For the text-containing cell, return its midpoint in (x, y) coordinate format. 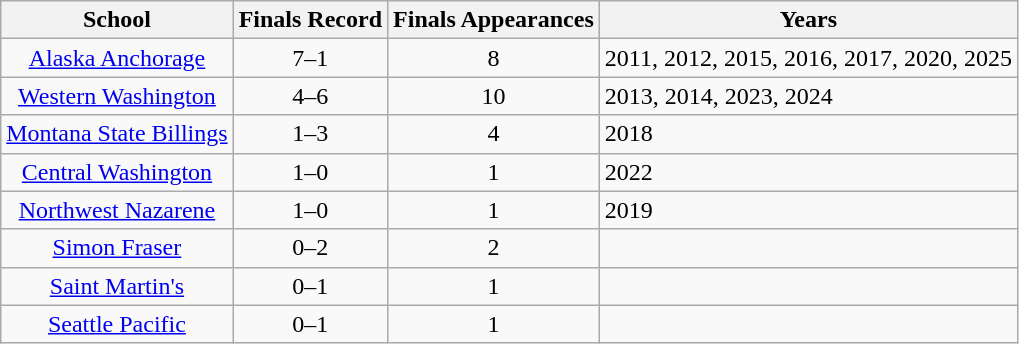
8 (494, 58)
Northwest Nazarene (117, 210)
0–2 (310, 248)
Simon Fraser (117, 248)
4 (494, 134)
2018 (808, 134)
2019 (808, 210)
2013, 2014, 2023, 2024 (808, 96)
4–6 (310, 96)
School (117, 20)
Years (808, 20)
7–1 (310, 58)
Seattle Pacific (117, 324)
Montana State Billings (117, 134)
Finals Appearances (494, 20)
Saint Martin's (117, 286)
2022 (808, 172)
Finals Record (310, 20)
2 (494, 248)
2011, 2012, 2015, 2016, 2017, 2020, 2025 (808, 58)
Central Washington (117, 172)
1–3 (310, 134)
Alaska Anchorage (117, 58)
Western Washington (117, 96)
10 (494, 96)
